Output the (X, Y) coordinate of the center of the cell containing the given text.  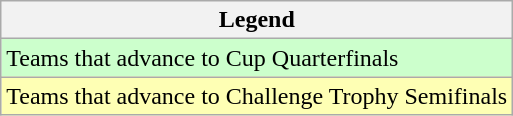
Teams that advance to Cup Quarterfinals (257, 58)
Legend (257, 20)
Teams that advance to Challenge Trophy Semifinals (257, 96)
